Output the [X, Y] coordinate of the center of the cell containing the given text.  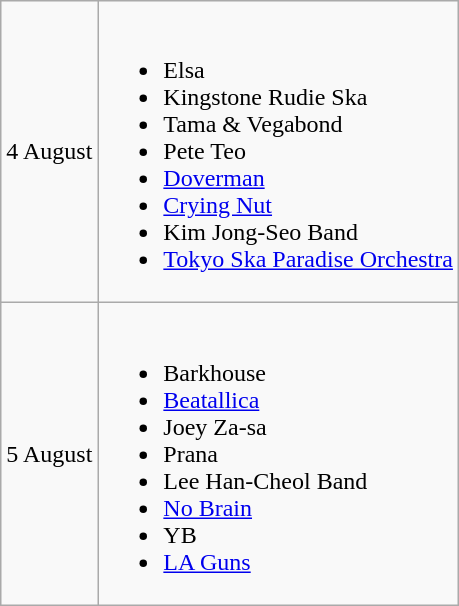
Barkhouse Beatallica Joey Za-sa Prana Lee Han-Cheol Band No Brain YB LA Guns [278, 454]
4 August [50, 152]
5 August [50, 454]
Elsa Kingstone Rudie Ska Tama & Vegabond Pete Teo Doverman Crying Nut Kim Jong-Seo Band Tokyo Ska Paradise Orchestra [278, 152]
